Determine the [x, y] coordinate at the center of the cell enclosing the given text.  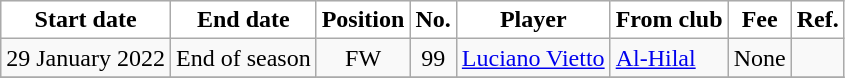
Ref. [818, 20]
From club [669, 20]
99 [433, 58]
Player [533, 20]
Fee [760, 20]
Luciano Vietto [533, 58]
Al-Hilal [669, 58]
End of season [243, 58]
Position [363, 20]
No. [433, 20]
29 January 2022 [86, 58]
FW [363, 58]
None [760, 58]
Start date [86, 20]
End date [243, 20]
